From the cell containing the given text, extract its center point as (x, y) coordinate. 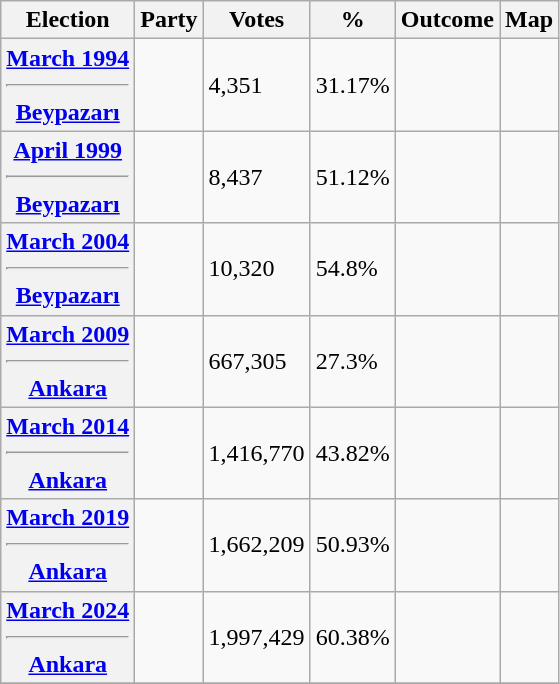
8,437 (256, 177)
March 2014Ankara (68, 453)
1,997,429 (256, 637)
March 2009Ankara (68, 361)
March 2019Ankara (68, 545)
1,416,770 (256, 453)
51.12% (352, 177)
27.3% (352, 361)
April 1999Beypazarı (68, 177)
% (352, 20)
667,305 (256, 361)
31.17% (352, 85)
Outcome (447, 20)
Votes (256, 20)
March 2004Beypazarı (68, 269)
March 1994Beypazarı (68, 85)
March 2024Ankara (68, 637)
43.82% (352, 453)
10,320 (256, 269)
1,662,209 (256, 545)
60.38% (352, 637)
54.8% (352, 269)
50.93% (352, 545)
4,351 (256, 85)
Map (530, 20)
Election (68, 20)
Party (169, 20)
